Pinpoint the cell where the given text exists, returning its (x, y) midpoint coordinate. 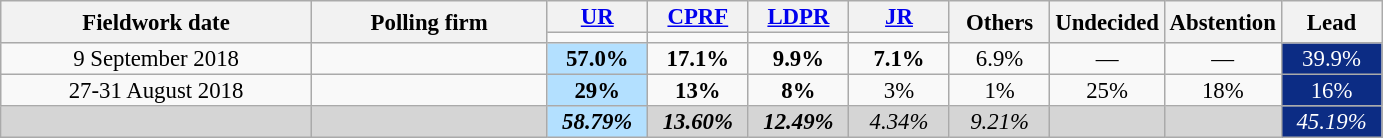
45.19% (1332, 122)
13.60% (698, 122)
3% (900, 91)
9.21% (1000, 122)
Undecided (1107, 22)
16% (1332, 91)
12.49% (798, 122)
4.34% (900, 122)
13% (698, 91)
JR (900, 17)
LDPR (798, 17)
Abstention (1222, 22)
17.1% (698, 59)
CPRF (698, 17)
27-31 August 2018 (156, 91)
1% (1000, 91)
57.0% (598, 59)
29% (598, 91)
58.79% (598, 122)
6.9% (1000, 59)
9 September 2018 (156, 59)
9.9% (798, 59)
8% (798, 91)
25% (1107, 91)
39.9% (1332, 59)
Others (1000, 22)
Polling firm (429, 22)
18% (1222, 91)
Fieldwork date (156, 22)
UR (598, 17)
7.1% (900, 59)
Lead (1332, 22)
